From the cell containing the given text, extract its center point as [X, Y] coordinate. 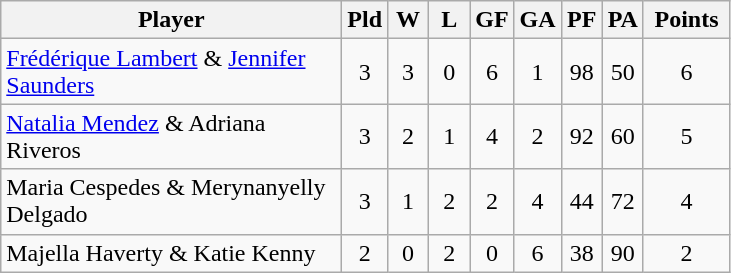
50 [622, 72]
Maria Cespedes & Merynanyelly Delgado [172, 202]
PA [622, 20]
Pld [365, 20]
PF [582, 20]
GF [492, 20]
38 [582, 253]
92 [582, 136]
90 [622, 253]
GA [538, 20]
L [450, 20]
72 [622, 202]
5 [686, 136]
98 [582, 72]
Natalia Mendez & Adriana Riveros [172, 136]
44 [582, 202]
Majella Haverty & Katie Kenny [172, 253]
Player [172, 20]
Points [686, 20]
Frédérique Lambert & Jennifer Saunders [172, 72]
W [408, 20]
60 [622, 136]
